Provide the [X, Y] coordinate of the cell's center where the given text is located.  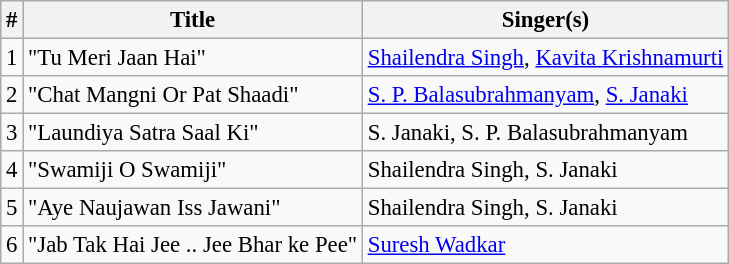
# [12, 20]
4 [12, 170]
"Laundiya Satra Saal Ki" [193, 133]
3 [12, 133]
"Swamiji O Swamiji" [193, 170]
Title [193, 20]
5 [12, 208]
"Chat Mangni Or Pat Shaadi" [193, 95]
Singer(s) [545, 20]
"Aye Naujawan Iss Jawani" [193, 208]
Suresh Wadkar [545, 245]
6 [12, 245]
2 [12, 95]
S. Janaki, S. P. Balasubrahmanyam [545, 133]
"Jab Tak Hai Jee .. Jee Bhar ke Pee" [193, 245]
1 [12, 58]
Shailendra Singh, Kavita Krishnamurti [545, 58]
S. P. Balasubrahmanyam, S. Janaki [545, 95]
"Tu Meri Jaan Hai" [193, 58]
